Detect which cell encompasses the target text, then output its [x, y] center coordinate. 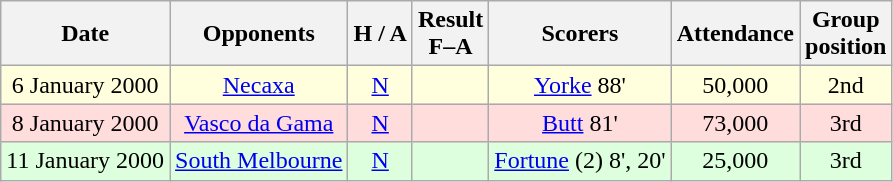
Yorke 88' [580, 85]
Butt 81' [580, 123]
50,000 [735, 85]
Necaxa [259, 85]
2nd [846, 85]
ResultF–A [450, 34]
73,000 [735, 123]
Fortune (2) 8', 20' [580, 161]
H / A [380, 34]
Date [86, 34]
Scorers [580, 34]
Groupposition [846, 34]
25,000 [735, 161]
Opponents [259, 34]
Vasco da Gama [259, 123]
8 January 2000 [86, 123]
South Melbourne [259, 161]
11 January 2000 [86, 161]
6 January 2000 [86, 85]
Attendance [735, 34]
